Scan for the cell matching the given text and deliver its (x, y) coordinate at center. 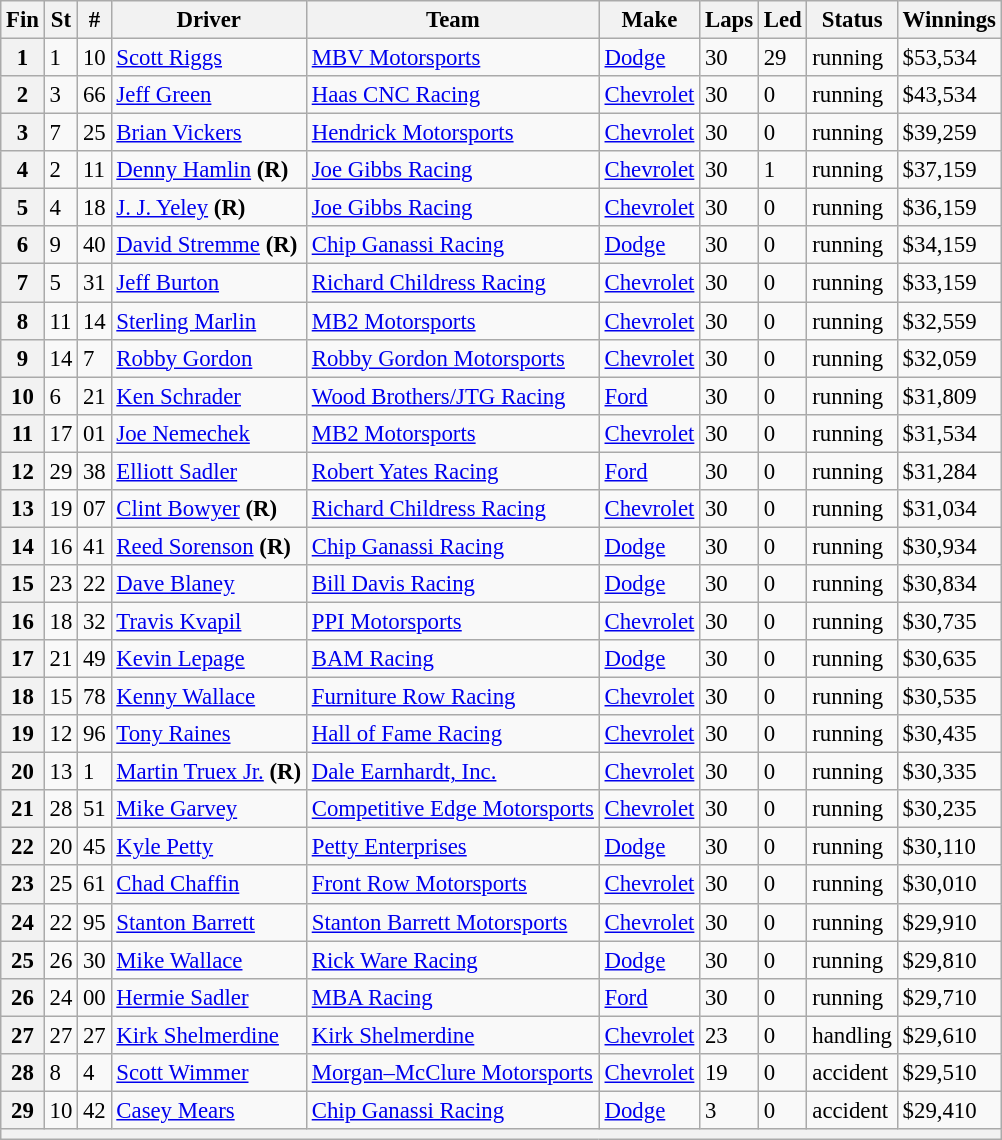
Kenny Wallace (208, 697)
$32,559 (949, 321)
31 (94, 283)
Mike Garvey (208, 809)
Kevin Lepage (208, 659)
Fin (23, 20)
Stanton Barrett (208, 922)
$30,635 (949, 659)
$30,834 (949, 584)
00 (94, 997)
Laps (730, 20)
$31,284 (949, 471)
Hall of Fame Racing (452, 734)
Wood Brothers/JTG Racing (452, 396)
Dave Blaney (208, 584)
Joe Nemechek (208, 433)
Ken Schrader (208, 396)
Robert Yates Racing (452, 471)
Make (649, 20)
Dale Earnhardt, Inc. (452, 772)
$29,510 (949, 1073)
Hendrick Motorsports (452, 133)
42 (94, 1110)
$30,110 (949, 847)
David Stremme (R) (208, 245)
$29,810 (949, 960)
Jeff Green (208, 95)
32 (94, 621)
handling (852, 1035)
Brian Vickers (208, 133)
Sterling Marlin (208, 321)
$30,735 (949, 621)
66 (94, 95)
Travis Kvapil (208, 621)
Winnings (949, 20)
61 (94, 885)
$31,809 (949, 396)
$29,410 (949, 1110)
Front Row Motorsports (452, 885)
$29,610 (949, 1035)
Elliott Sadler (208, 471)
Scott Wimmer (208, 1073)
95 (94, 922)
Morgan–McClure Motorsports (452, 1073)
Chad Chaffin (208, 885)
40 (94, 245)
$36,159 (949, 208)
$30,934 (949, 546)
Competitive Edge Motorsports (452, 809)
$30,435 (949, 734)
01 (94, 433)
Martin Truex Jr. (R) (208, 772)
49 (94, 659)
Led (782, 20)
PPI Motorsports (452, 621)
BAM Racing (452, 659)
Tony Raines (208, 734)
Jeff Burton (208, 283)
41 (94, 546)
38 (94, 471)
Petty Enterprises (452, 847)
J. J. Yeley (R) (208, 208)
$53,534 (949, 58)
$29,910 (949, 922)
Rick Ware Racing (452, 960)
Mike Wallace (208, 960)
MBV Motorsports (452, 58)
$31,034 (949, 509)
07 (94, 509)
$43,534 (949, 95)
Robby Gordon (208, 358)
$32,059 (949, 358)
Haas CNC Racing (452, 95)
Hermie Sadler (208, 997)
Bill Davis Racing (452, 584)
$34,159 (949, 245)
St (60, 20)
$33,159 (949, 283)
$30,235 (949, 809)
Reed Sorenson (R) (208, 546)
Driver (208, 20)
$30,535 (949, 697)
Status (852, 20)
Denny Hamlin (R) (208, 170)
Clint Bowyer (R) (208, 509)
45 (94, 847)
$39,259 (949, 133)
Scott Riggs (208, 58)
Stanton Barrett Motorsports (452, 922)
$29,710 (949, 997)
$30,335 (949, 772)
$31,534 (949, 433)
# (94, 20)
Robby Gordon Motorsports (452, 358)
78 (94, 697)
MBA Racing (452, 997)
51 (94, 809)
Casey Mears (208, 1110)
Team (452, 20)
$30,010 (949, 885)
Furniture Row Racing (452, 697)
96 (94, 734)
Kyle Petty (208, 847)
$37,159 (949, 170)
